Detect which cell encompasses the target text, then output its [x, y] center coordinate. 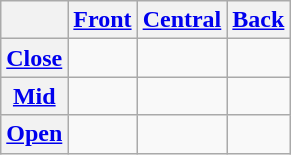
Close [34, 58]
Central [182, 20]
Open [34, 134]
Back [258, 20]
Front [102, 20]
Mid [34, 96]
